For the text-containing cell, return its midpoint in (X, Y) coordinate format. 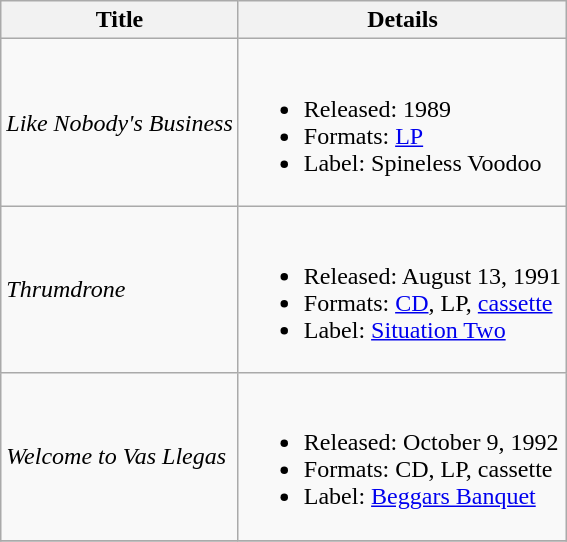
Released: October 9, 1992Formats: CD, LP, cassetteLabel: Beggars Banquet (402, 456)
Details (402, 20)
Welcome to Vas Llegas (120, 456)
Released: August 13, 1991Formats: CD, LP, cassetteLabel: Situation Two (402, 290)
Title (120, 20)
Like Nobody's Business (120, 122)
Released: 1989Formats: LPLabel: Spineless Voodoo (402, 122)
Thrumdrone (120, 290)
